Extract the [X, Y] coordinate from the center of the cell holding the provided text.  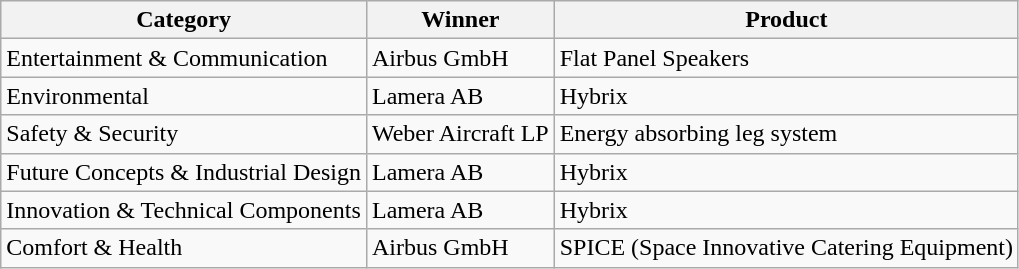
Comfort & Health [184, 248]
Flat Panel Speakers [786, 58]
Category [184, 20]
SPICE (Space Innovative Catering Equipment) [786, 248]
Future Concepts & Industrial Design [184, 172]
Safety & Security [184, 134]
Energy absorbing leg system [786, 134]
Product [786, 20]
Innovation & Technical Components [184, 210]
Winner [460, 20]
Environmental [184, 96]
Weber Aircraft LP [460, 134]
Entertainment & Communication [184, 58]
